Search for the cell housing the specified text and yield its [x, y] center coordinate. 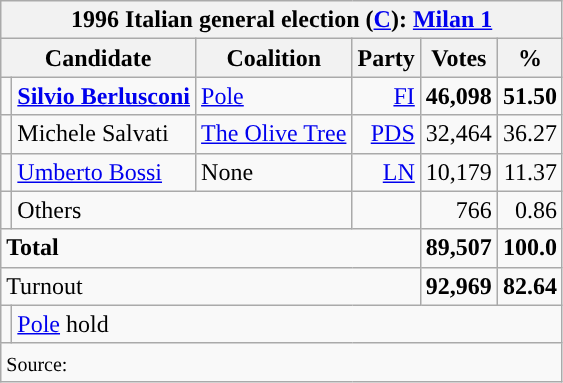
None [274, 172]
Turnout [211, 286]
FI [386, 96]
Source: [282, 362]
1996 Italian general election (C): Milan 1 [282, 20]
11.37 [530, 172]
PDS [386, 134]
10,179 [458, 172]
Michele Salvati [104, 134]
Coalition [274, 58]
Party [386, 58]
Votes [458, 58]
92,969 [458, 286]
Umberto Bossi [104, 172]
82.64 [530, 286]
Total [211, 248]
100.0 [530, 248]
Silvio Berlusconi [104, 96]
766 [458, 210]
LN [386, 172]
The Olive Tree [274, 134]
32,464 [458, 134]
51.50 [530, 96]
% [530, 58]
Others [182, 210]
89,507 [458, 248]
Candidate [98, 58]
0.86 [530, 210]
46,098 [458, 96]
Pole [274, 96]
Pole hold [288, 324]
36.27 [530, 134]
